Pinpoint the cell where the given text exists, returning its (x, y) midpoint coordinate. 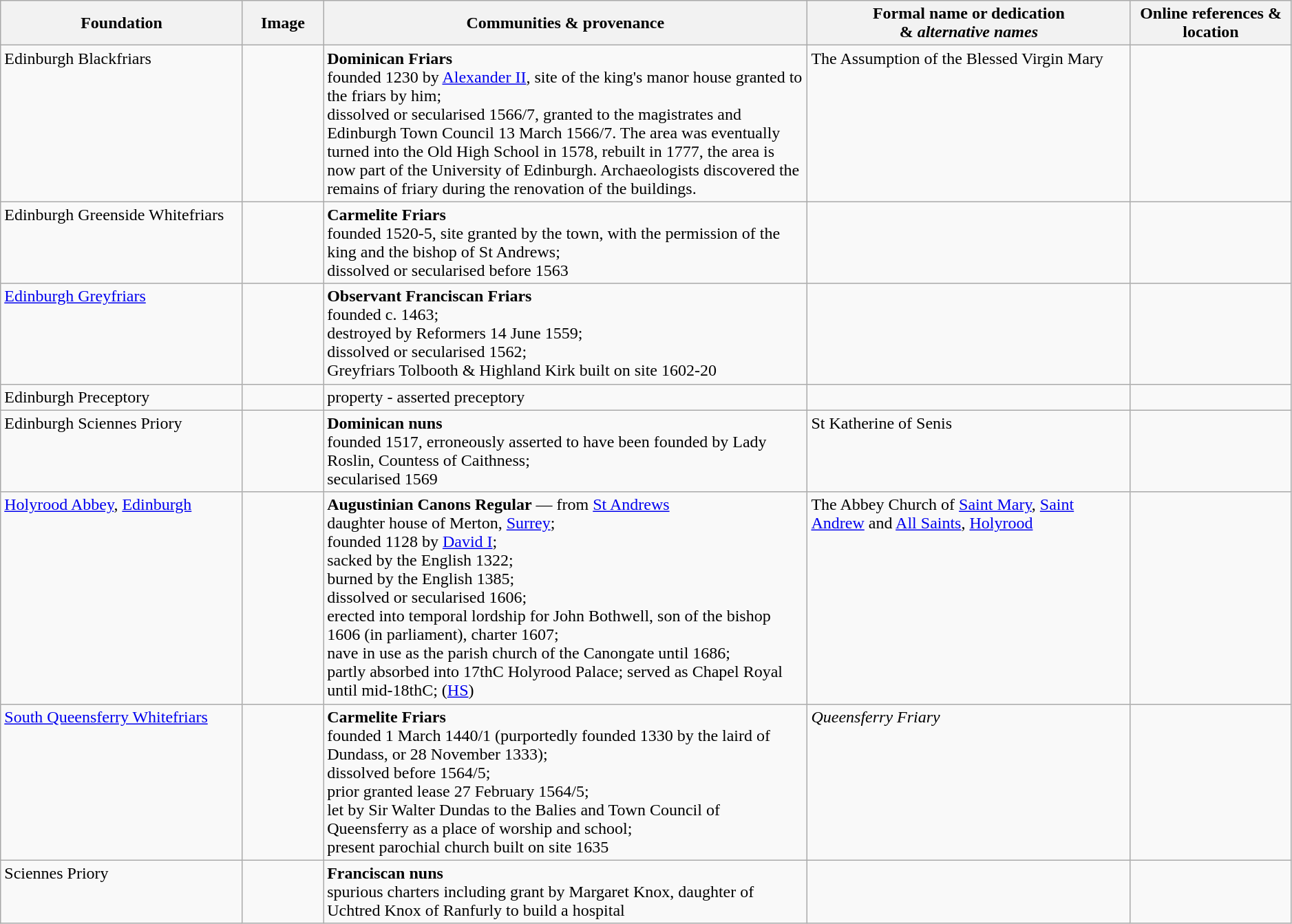
property - asserted preceptory (566, 397)
South Queensferry Whitefriars (122, 782)
Foundation (122, 23)
Edinburgh Preceptory (122, 397)
Franciscan nunsspurious charters including grant by Margaret Knox, daughter of Uchtred Knox of Ranfurly to build a hospital (566, 892)
The Abbey Church of Saint Mary, Saint Andrew and All Saints, Holyrood (969, 598)
Sciennes Priory (122, 892)
Communities & provenance (566, 23)
Image (282, 23)
Edinburgh Greenside Whitefriars (122, 242)
Holyrood Abbey, Edinburgh (122, 598)
Queensferry Friary (969, 782)
The Assumption of the Blessed Virgin Mary (969, 124)
Edinburgh Blackfriars (122, 124)
Edinburgh Greyfriars (122, 334)
Online references & location (1211, 23)
Edinburgh Sciennes Priory (122, 451)
Dominican nunsfounded 1517, erroneously asserted to have been founded by Lady Roslin, Countess of Caithness;secularised 1569 (566, 451)
St Katherine of Senis (969, 451)
Formal name or dedication & alternative names (969, 23)
